Output the [x, y] coordinate of the center of the cell containing the given text.  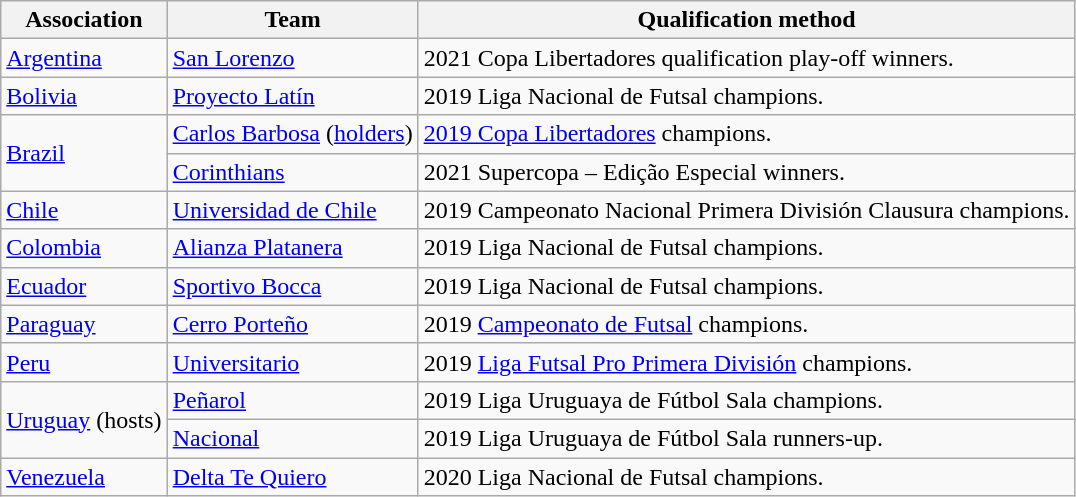
Carlos Barbosa (holders) [292, 134]
Proyecto Latín [292, 96]
Venezuela [84, 477]
2019 Campeonato Nacional Primera División Clausura champions. [746, 210]
Colombia [84, 248]
Alianza Platanera [292, 248]
2019 Liga Uruguaya de Fútbol Sala champions. [746, 400]
Cerro Porteño [292, 324]
Qualification method [746, 20]
Chile [84, 210]
Sportivo Bocca [292, 286]
Corinthians [292, 172]
Team [292, 20]
2020 Liga Nacional de Futsal champions. [746, 477]
2019 Liga Futsal Pro Primera División champions. [746, 362]
2021 Supercopa – Edição Especial winners. [746, 172]
Peru [84, 362]
2019 Liga Uruguaya de Fútbol Sala runners-up. [746, 438]
Ecuador [84, 286]
San Lorenzo [292, 58]
Association [84, 20]
2019 Campeonato de Futsal champions. [746, 324]
2021 Copa Libertadores qualification play-off winners. [746, 58]
Delta Te Quiero [292, 477]
Peñarol [292, 400]
Paraguay [84, 324]
2019 Copa Libertadores champions. [746, 134]
Universidad de Chile [292, 210]
Brazil [84, 153]
Bolivia [84, 96]
Universitario [292, 362]
Nacional [292, 438]
Argentina [84, 58]
Uruguay (hosts) [84, 419]
